Locate the cell with the specified text and output its [X, Y] center coordinate. 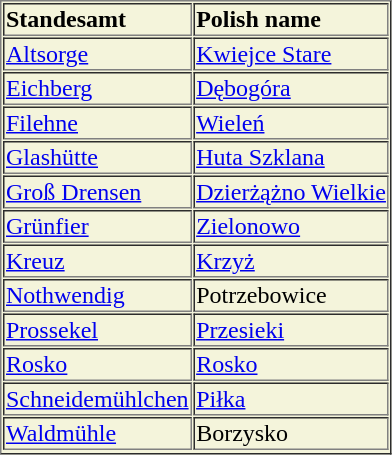
Dzierżążno Wielkie [291, 192]
Borzysko [291, 434]
Prossekel [98, 330]
Nothwendig [98, 296]
Kreuz [98, 260]
Waldmühle [98, 434]
Wieleń [291, 122]
Piłka [291, 398]
Schneidemühlchen [98, 398]
Polish name [291, 20]
Przesieki [291, 330]
Dębogóra [291, 88]
Grünfier [98, 226]
Altsorge [98, 54]
Standesamt [98, 20]
Groß Drensen [98, 192]
Kwiejce Stare [291, 54]
Krzyż [291, 260]
Zielonowo [291, 226]
Filehne [98, 122]
Potrzebowice [291, 296]
Huta Szklana [291, 158]
Eichberg [98, 88]
Glashütte [98, 158]
